For the text-containing cell, return its midpoint in [x, y] coordinate format. 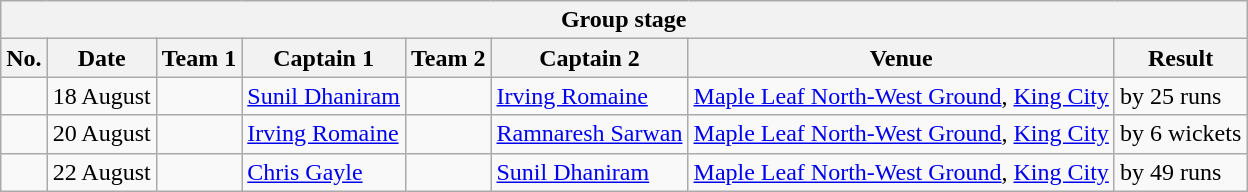
by 49 runs [1180, 172]
Ramnaresh Sarwan [590, 134]
Chris Gayle [324, 172]
Captain 2 [590, 58]
Team 1 [199, 58]
Date [102, 58]
Venue [901, 58]
22 August [102, 172]
Captain 1 [324, 58]
No. [24, 58]
18 August [102, 96]
Result [1180, 58]
by 6 wickets [1180, 134]
Team 2 [448, 58]
20 August [102, 134]
Group stage [624, 20]
by 25 runs [1180, 96]
